Search for the cell housing the specified text and yield its [x, y] center coordinate. 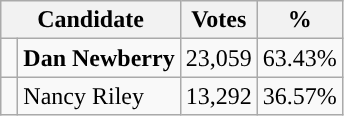
Nancy Riley [99, 96]
36.57% [300, 96]
Dan Newberry [99, 58]
13,292 [218, 96]
Candidate [90, 20]
63.43% [300, 58]
Votes [218, 20]
% [300, 20]
23,059 [218, 58]
